Capture the cell that displays the provided text and extract its (X, Y) central coordinate. 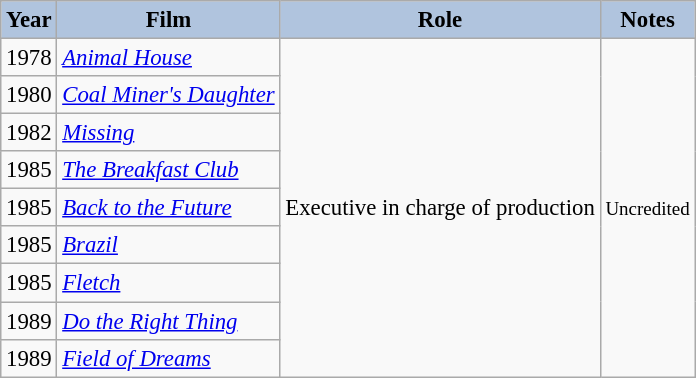
Coal Miner's Daughter (168, 95)
Notes (648, 20)
Brazil (168, 245)
Missing (168, 133)
Fletch (168, 283)
Role (440, 20)
1978 (29, 58)
Do the Right Thing (168, 321)
Uncredited (648, 208)
Back to the Future (168, 208)
Animal House (168, 58)
1980 (29, 95)
1982 (29, 133)
Field of Dreams (168, 358)
Year (29, 20)
Film (168, 20)
The Breakfast Club (168, 170)
Executive in charge of production (440, 208)
